Locate the cell with the specified text and output its [x, y] center coordinate. 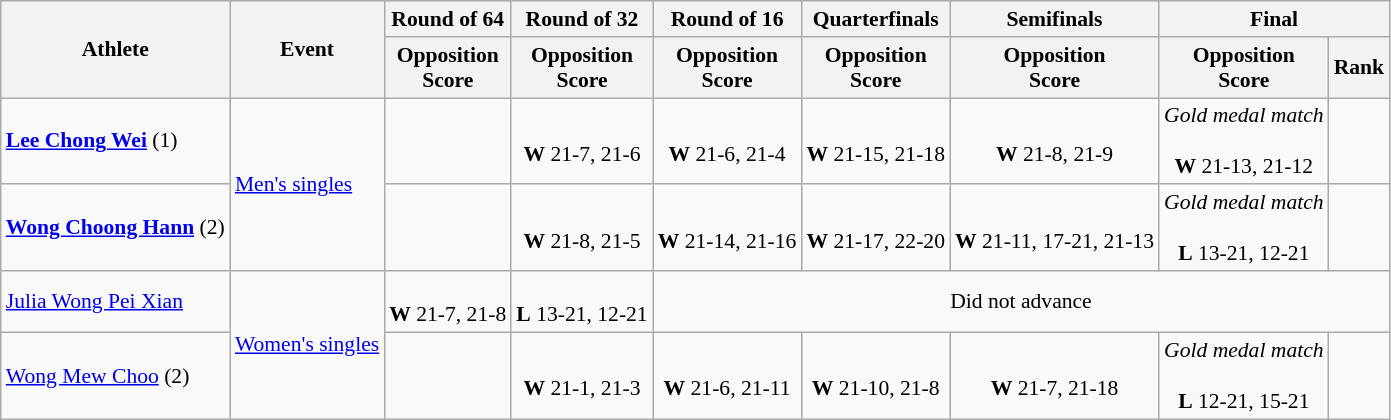
Round of 32 [582, 19]
Lee Chong Wei (1) [116, 142]
Gold medal matchL 12-21, 15-21 [1244, 376]
Gold medal matchW 21-13, 21-12 [1244, 142]
W 21-7, 21-6 [582, 142]
W 21-15, 21-18 [876, 142]
W 21-14, 21-16 [728, 228]
W 21-17, 22-20 [876, 228]
Final [1274, 19]
Semifinals [1054, 19]
Did not advance [1021, 302]
Wong Mew Choo (2) [116, 376]
L 13-21, 12-21 [582, 302]
W 21-10, 21-8 [876, 376]
W 21-8, 21-5 [582, 228]
Athlete [116, 50]
Rank [1360, 68]
Gold medal matchL 13-21, 12-21 [1244, 228]
W 21-8, 21-9 [1054, 142]
Julia Wong Pei Xian [116, 302]
W 21-6, 21-4 [728, 142]
Women's singles [307, 345]
Round of 64 [448, 19]
W 21-6, 21-11 [728, 376]
Quarterfinals [876, 19]
W 21-1, 21-3 [582, 376]
Round of 16 [728, 19]
W 21-7, 21-8 [448, 302]
Wong Choong Hann (2) [116, 228]
W 21-7, 21-18 [1054, 376]
W 21-11, 17-21, 21-13 [1054, 228]
Men's singles [307, 184]
Event [307, 50]
